Find where the given text appears and provide that cell's center as (X, Y) coordinate. 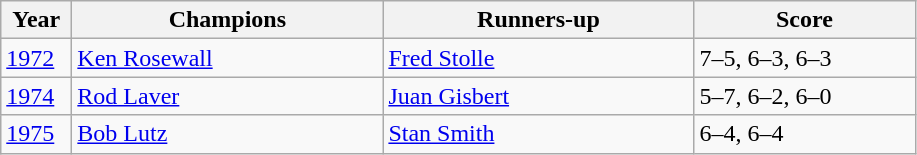
1972 (36, 58)
Champions (228, 20)
Fred Stolle (538, 58)
6–4, 6–4 (804, 134)
1974 (36, 96)
Ken Rosewall (228, 58)
7–5, 6–3, 6–3 (804, 58)
Bob Lutz (228, 134)
Stan Smith (538, 134)
Year (36, 20)
Runners-up (538, 20)
Score (804, 20)
1975 (36, 134)
5–7, 6–2, 6–0 (804, 96)
Rod Laver (228, 96)
Juan Gisbert (538, 96)
